Extract the (X, Y) coordinate from the center of the cell holding the provided text.  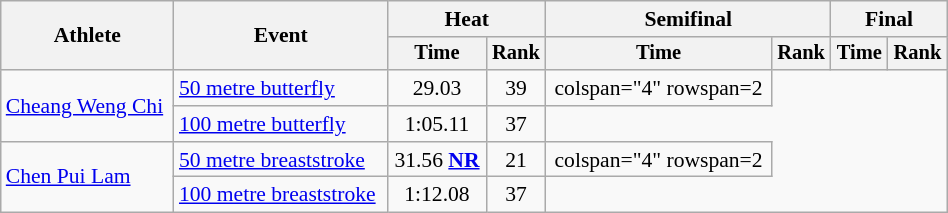
Heat (467, 19)
Semifinal (688, 19)
Cheang Weng Chi (88, 106)
100 metre breaststroke (281, 195)
1:12.08 (438, 195)
29.03 (438, 88)
Event (281, 36)
Final (889, 19)
39 (516, 88)
1:05.11 (438, 124)
50 metre butterfly (281, 88)
Athlete (88, 36)
Chen Pui Lam (88, 178)
21 (516, 160)
100 metre butterfly (281, 124)
50 metre breaststroke (281, 160)
31.56 NR (438, 160)
